Return [X, Y] of the center of cell containing provided text 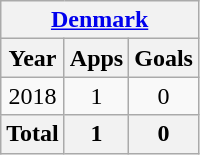
Goals [164, 58]
Apps [96, 58]
Total [33, 134]
2018 [33, 96]
Year [33, 58]
Denmark [100, 20]
